Pinpoint the cell where the given text exists, returning its (X, Y) midpoint coordinate. 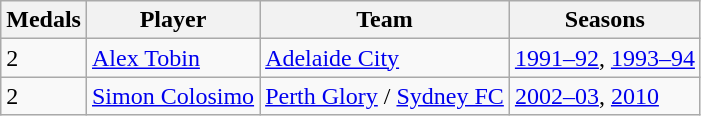
Team (385, 20)
1991–92, 1993–94 (604, 58)
2002–03, 2010 (604, 96)
Player (172, 20)
Medals (44, 20)
Adelaide City (385, 58)
Seasons (604, 20)
Simon Colosimo (172, 96)
Alex Tobin (172, 58)
Perth Glory / Sydney FC (385, 96)
